Capture the cell that displays the provided text and extract its (X, Y) central coordinate. 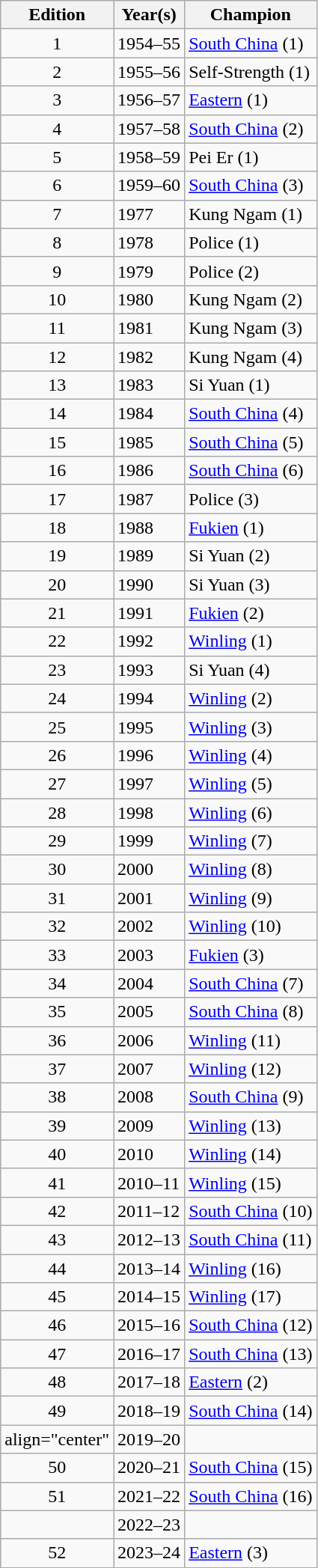
South China (7) (251, 983)
15 (57, 442)
1981 (150, 328)
2001 (150, 898)
1997 (150, 784)
19 (57, 556)
1988 (150, 528)
1980 (150, 299)
South China (15) (251, 1468)
2011–12 (150, 1211)
13 (57, 385)
South China (4) (251, 414)
align="center" (57, 1439)
Eastern (1) (251, 100)
20 (57, 585)
24 (57, 698)
2020–21 (150, 1468)
34 (57, 983)
5 (57, 157)
Champion (251, 15)
28 (57, 812)
Self-Strength (1) (251, 72)
9 (57, 271)
South China (5) (251, 442)
South China (14) (251, 1411)
2007 (150, 1069)
Si Yuan (2) (251, 556)
2005 (150, 1012)
Winling (10) (251, 927)
4 (57, 129)
Si Yuan (3) (251, 585)
43 (57, 1239)
Winling (6) (251, 812)
1957–58 (150, 129)
Si Yuan (4) (251, 670)
7 (57, 214)
1990 (150, 585)
3 (57, 100)
1982 (150, 357)
2004 (150, 983)
Winling (4) (251, 755)
35 (57, 1012)
Si Yuan (1) (251, 385)
1987 (150, 499)
Winling (9) (251, 898)
Winling (8) (251, 870)
1993 (150, 670)
18 (57, 528)
Winling (12) (251, 1069)
1995 (150, 727)
Kung Ngam (2) (251, 299)
1956–57 (150, 100)
16 (57, 471)
Kung Ngam (4) (251, 357)
41 (57, 1183)
Fukien (3) (251, 955)
Winling (13) (251, 1126)
2 (57, 72)
49 (57, 1411)
8 (57, 242)
2016–17 (150, 1354)
Kung Ngam (1) (251, 214)
1979 (150, 271)
50 (57, 1468)
23 (57, 670)
Fukien (1) (251, 528)
Winling (15) (251, 1183)
38 (57, 1097)
45 (57, 1297)
Kung Ngam (3) (251, 328)
Fukien (2) (251, 613)
39 (57, 1126)
21 (57, 613)
2008 (150, 1097)
Winling (16) (251, 1269)
1992 (150, 641)
2014–15 (150, 1297)
26 (57, 755)
1 (57, 43)
Edition (57, 15)
South China (8) (251, 1012)
36 (57, 1040)
1996 (150, 755)
17 (57, 499)
South China (12) (251, 1326)
Winling (17) (251, 1297)
2017–18 (150, 1382)
South China (1) (251, 43)
47 (57, 1354)
South China (9) (251, 1097)
Police (1) (251, 242)
Winling (2) (251, 698)
12 (57, 357)
1994 (150, 698)
1983 (150, 385)
2019–20 (150, 1439)
6 (57, 186)
2009 (150, 1126)
Year(s) (150, 15)
1986 (150, 471)
1954–55 (150, 43)
52 (57, 1553)
South China (16) (251, 1496)
44 (57, 1269)
31 (57, 898)
Winling (3) (251, 727)
Police (2) (251, 271)
2018–19 (150, 1411)
2013–14 (150, 1269)
Eastern (3) (251, 1553)
1978 (150, 242)
Eastern (2) (251, 1382)
29 (57, 841)
37 (57, 1069)
Police (3) (251, 499)
Pei Er (1) (251, 157)
2012–13 (150, 1239)
South China (11) (251, 1239)
Winling (5) (251, 784)
40 (57, 1154)
1977 (150, 214)
2010 (150, 1154)
2023–24 (150, 1553)
25 (57, 727)
2002 (150, 927)
1955–56 (150, 72)
Winling (7) (251, 841)
1991 (150, 613)
10 (57, 299)
South China (13) (251, 1354)
42 (57, 1211)
2006 (150, 1040)
2021–22 (150, 1496)
1985 (150, 442)
Winling (11) (251, 1040)
South China (6) (251, 471)
1984 (150, 414)
14 (57, 414)
1959–60 (150, 186)
1999 (150, 841)
2000 (150, 870)
11 (57, 328)
33 (57, 955)
46 (57, 1326)
48 (57, 1382)
1989 (150, 556)
1958–59 (150, 157)
2003 (150, 955)
22 (57, 641)
South China (10) (251, 1211)
30 (57, 870)
2010–11 (150, 1183)
Winling (14) (251, 1154)
51 (57, 1496)
32 (57, 927)
2015–16 (150, 1326)
2022–23 (150, 1525)
27 (57, 784)
Winling (1) (251, 641)
South China (3) (251, 186)
1998 (150, 812)
South China (2) (251, 129)
